Output the (x, y) coordinate of the center of the cell containing the given text.  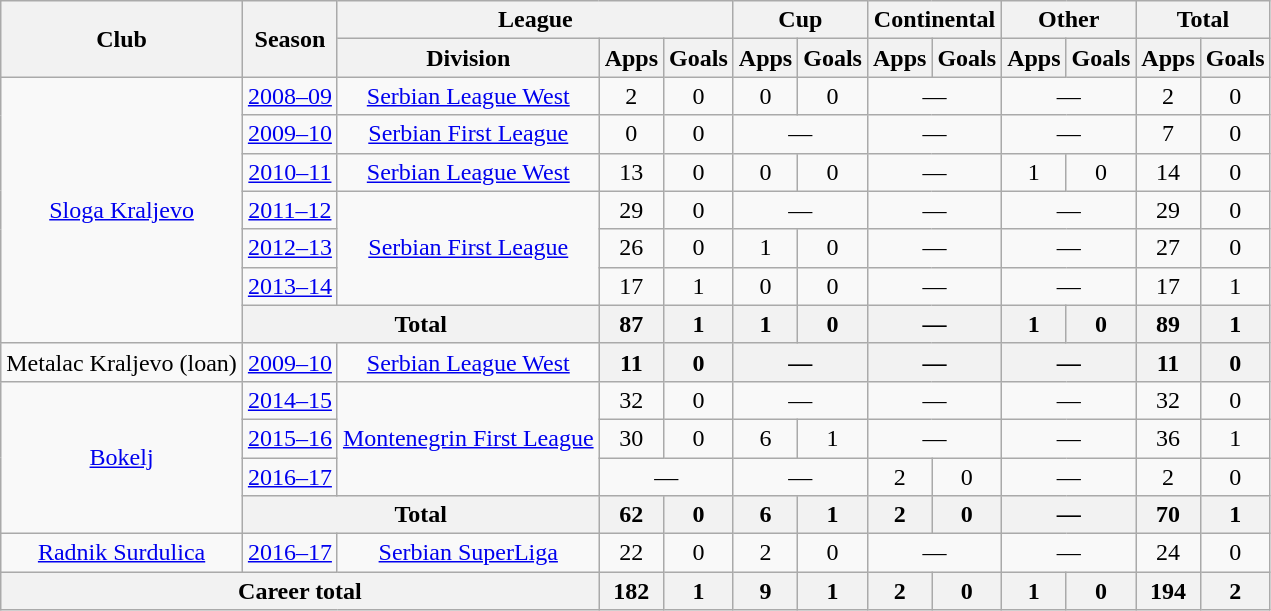
22 (631, 553)
League (535, 20)
Montenegrin First League (468, 438)
36 (1168, 438)
14 (1168, 172)
24 (1168, 553)
Season (290, 39)
2014–15 (290, 400)
2008–09 (290, 96)
Sloga Kraljevo (122, 210)
87 (631, 324)
Career total (300, 591)
Continental (934, 20)
62 (631, 515)
7 (1168, 134)
2012–13 (290, 248)
Other (1069, 20)
Metalac Kraljevo (loan) (122, 362)
30 (631, 438)
9 (765, 591)
2013–14 (290, 286)
Cup (800, 20)
2010–11 (290, 172)
26 (631, 248)
Bokelj (122, 457)
Division (468, 58)
194 (1168, 591)
Club (122, 39)
89 (1168, 324)
13 (631, 172)
Serbian SuperLiga (468, 553)
2011–12 (290, 210)
Radnik Surdulica (122, 553)
70 (1168, 515)
2015–16 (290, 438)
27 (1168, 248)
182 (631, 591)
